Output the [X, Y] coordinate of the center of the cell containing the given text.  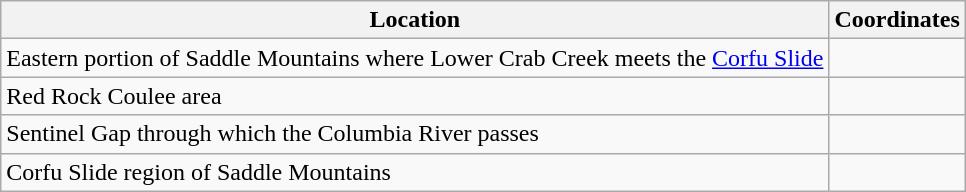
Coordinates [897, 20]
Location [415, 20]
Eastern portion of Saddle Mountains where Lower Crab Creek meets the Corfu Slide [415, 58]
Sentinel Gap through which the Columbia River passes [415, 134]
Corfu Slide region of Saddle Mountains [415, 172]
Red Rock Coulee area [415, 96]
